Determine the [X, Y] coordinate at the center of the cell enclosing the given text.  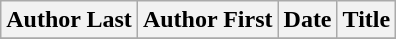
Title [366, 20]
Date [308, 20]
Author First [208, 20]
Author Last [70, 20]
